Output the [x, y] coordinate of the center of the cell containing the given text.  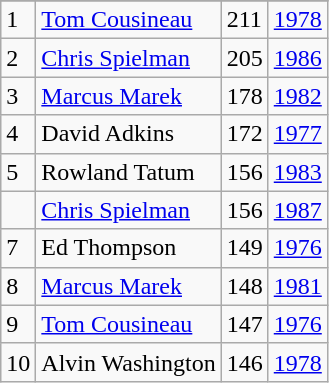
148 [244, 286]
172 [244, 134]
10 [18, 362]
5 [18, 172]
211 [244, 20]
205 [244, 58]
2 [18, 58]
146 [244, 362]
9 [18, 324]
147 [244, 324]
1982 [298, 96]
178 [244, 96]
1 [18, 20]
Ed Thompson [128, 248]
1987 [298, 210]
7 [18, 248]
1981 [298, 286]
1986 [298, 58]
Rowland Tatum [128, 172]
8 [18, 286]
Alvin Washington [128, 362]
3 [18, 96]
David Adkins [128, 134]
4 [18, 134]
1983 [298, 172]
1977 [298, 134]
149 [244, 248]
